Return the [X, Y] coordinate for the center point of the cell that contains the specified text.  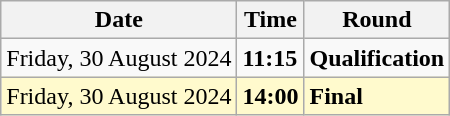
11:15 [270, 58]
Date [119, 20]
Qualification [377, 58]
Round [377, 20]
Time [270, 20]
Final [377, 96]
14:00 [270, 96]
